Locate the cell with the specified text and output its [x, y] center coordinate. 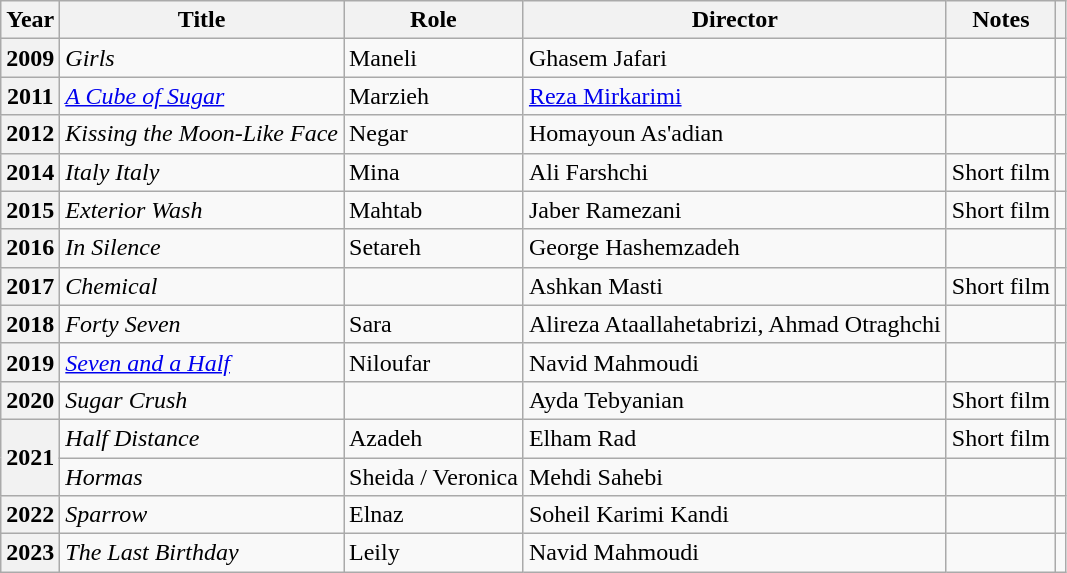
2019 [30, 362]
Half Distance [202, 438]
The Last Birthday [202, 553]
Exterior Wash [202, 210]
Niloufar [434, 362]
Alireza Ataallahetabrizi, Ahmad Otraghchi [734, 324]
2015 [30, 210]
Sparrow [202, 515]
2011 [30, 96]
Ashkan Masti [734, 286]
Year [30, 20]
2021 [30, 457]
2014 [30, 172]
Marzieh [434, 96]
Soheil Karimi Kandi [734, 515]
Elham Rad [734, 438]
Leily [434, 553]
2020 [30, 400]
A Cube of Sugar [202, 96]
Seven and a Half [202, 362]
2018 [30, 324]
Director [734, 20]
2012 [30, 134]
Chemical [202, 286]
2023 [30, 553]
Sheida / Veronica [434, 477]
Italy Italy [202, 172]
2022 [30, 515]
Kissing the Moon-Like Face [202, 134]
Negar [434, 134]
Mehdi Sahebi [734, 477]
Notes [1000, 20]
Jaber Ramezani [734, 210]
Hormas [202, 477]
Sara [434, 324]
Azadeh [434, 438]
In Silence [202, 248]
Ghasem Jafari [734, 58]
Forty Seven [202, 324]
Role [434, 20]
Girls [202, 58]
Setareh [434, 248]
Mahtab [434, 210]
Elnaz [434, 515]
Title [202, 20]
2009 [30, 58]
Maneli [434, 58]
Homayoun As'adian [734, 134]
Mina [434, 172]
Sugar Crush [202, 400]
Reza Mirkarimi [734, 96]
2016 [30, 248]
Ali Farshchi [734, 172]
2017 [30, 286]
George Hashemzadeh [734, 248]
Ayda Tebyanian [734, 400]
